Pinpoint the cell where the given text exists, returning its (x, y) midpoint coordinate. 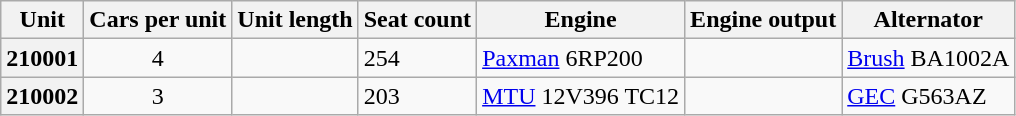
Cars per unit (158, 20)
210001 (42, 58)
254 (417, 58)
Paxman 6RP200 (581, 58)
Unit length (295, 20)
3 (158, 96)
Engine output (764, 20)
Seat count (417, 20)
210002 (42, 96)
Alternator (928, 20)
Unit (42, 20)
Engine (581, 20)
GEC G563AZ (928, 96)
203 (417, 96)
4 (158, 58)
MTU 12V396 TC12 (581, 96)
Brush BA1002A (928, 58)
